Identify which cell holds the provided text, then report its (X, Y) central coordinate. 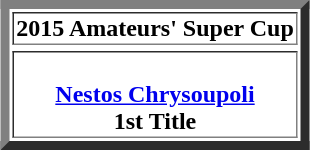
Nestos Chrysoupoli1st Title (155, 94)
2015 Amateurs' Super Cup (155, 28)
